Pinpoint the cell where the given text exists, returning its [x, y] midpoint coordinate. 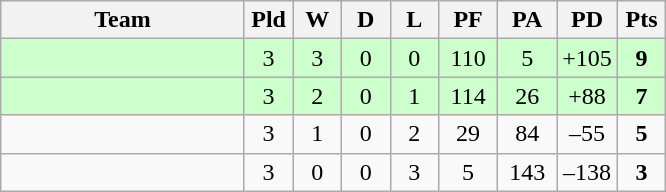
W [318, 20]
–55 [588, 134]
PD [588, 20]
110 [468, 58]
84 [528, 134]
Team [123, 20]
L [414, 20]
+88 [588, 96]
29 [468, 134]
26 [528, 96]
D [366, 20]
Pts [642, 20]
114 [468, 96]
143 [528, 172]
7 [642, 96]
PA [528, 20]
–138 [588, 172]
PF [468, 20]
+105 [588, 58]
9 [642, 58]
Pld [268, 20]
